Search for the cell housing the specified text and yield its [x, y] center coordinate. 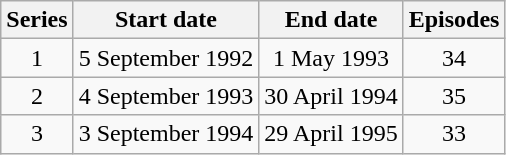
3 September 1994 [166, 134]
Start date [166, 20]
33 [454, 134]
35 [454, 96]
3 [37, 134]
30 April 1994 [331, 96]
Episodes [454, 20]
29 April 1995 [331, 134]
34 [454, 58]
2 [37, 96]
4 September 1993 [166, 96]
1 May 1993 [331, 58]
5 September 1992 [166, 58]
Series [37, 20]
1 [37, 58]
End date [331, 20]
